For the text-containing cell, return its midpoint in [x, y] coordinate format. 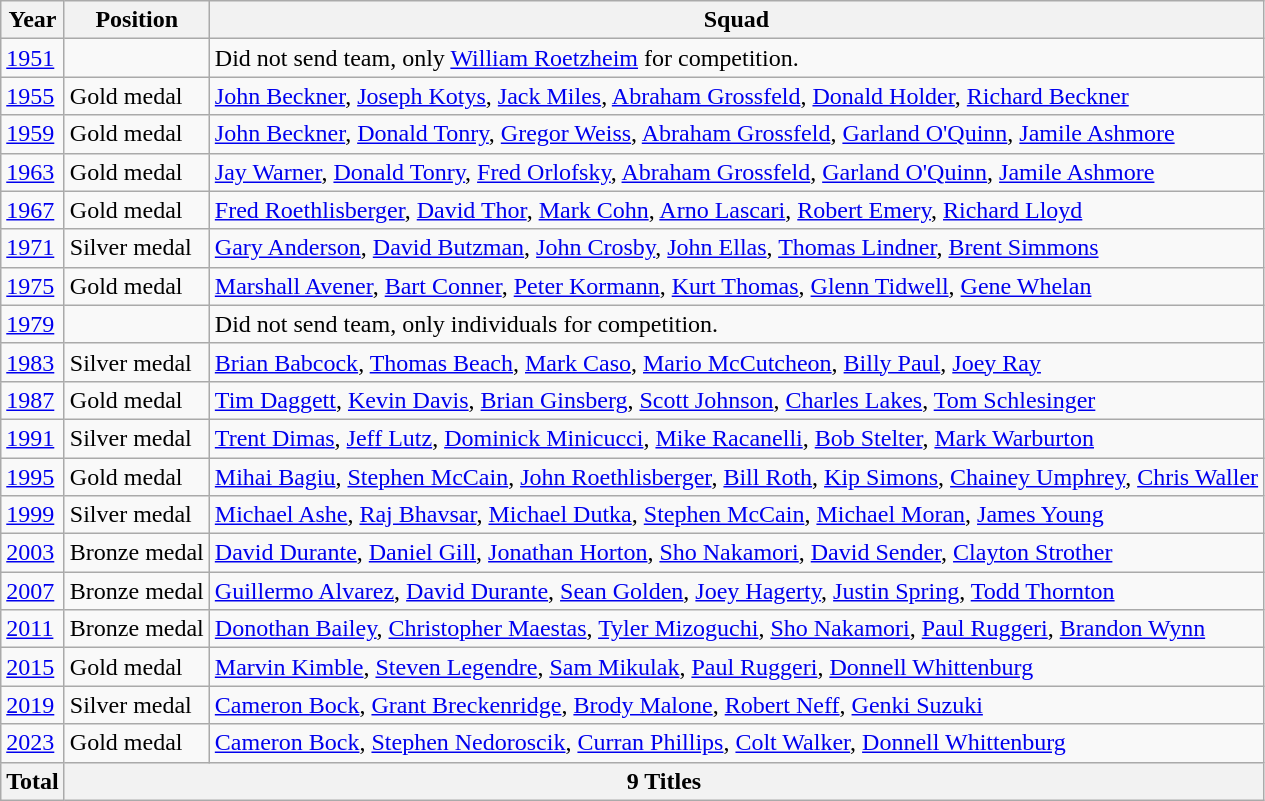
1955 [33, 96]
Cameron Bock, Grant Breckenridge, Brody Malone, Robert Neff, Genki Suzuki [736, 705]
Position [136, 20]
Gary Anderson, David Butzman, John Crosby, John Ellas, Thomas Lindner, Brent Simmons [736, 248]
Michael Ashe, Raj Bhavsar, Michael Dutka, Stephen McCain, Michael Moran, James Young [736, 515]
Brian Babcock, Thomas Beach, Mark Caso, Mario McCutcheon, Billy Paul, Joey Ray [736, 362]
Squad [736, 20]
2019 [33, 705]
2015 [33, 667]
Marvin Kimble, Steven Legendre, Sam Mikulak, Paul Ruggeri, Donnell Whittenburg [736, 667]
2007 [33, 591]
1983 [33, 362]
2003 [33, 553]
Cameron Bock, Stephen Nedoroscik, Curran Phillips, Colt Walker, Donnell Whittenburg [736, 743]
Fred Roethlisberger, David Thor, Mark Cohn, Arno Lascari, Robert Emery, Richard Lloyd [736, 210]
1991 [33, 438]
1951 [33, 58]
Did not send team, only William Roetzheim for competition. [736, 58]
Marshall Avener, Bart Conner, Peter Kormann, Kurt Thomas, Glenn Tidwell, Gene Whelan [736, 286]
John Beckner, Joseph Kotys, Jack Miles, Abraham Grossfeld, Donald Holder, Richard Beckner [736, 96]
9 Titles [664, 781]
2011 [33, 629]
2023 [33, 743]
1975 [33, 286]
1971 [33, 248]
1999 [33, 515]
1979 [33, 324]
1967 [33, 210]
1987 [33, 400]
Total [33, 781]
Did not send team, only individuals for competition. [736, 324]
Jay Warner, Donald Tonry, Fred Orlofsky, Abraham Grossfeld, Garland O'Quinn, Jamile Ashmore [736, 172]
1963 [33, 172]
Mihai Bagiu, Stephen McCain, John Roethlisberger, Bill Roth, Kip Simons, Chainey Umphrey, Chris Waller [736, 477]
1959 [33, 134]
1995 [33, 477]
Donothan Bailey, Christopher Maestas, Tyler Mizoguchi, Sho Nakamori, Paul Ruggeri, Brandon Wynn [736, 629]
John Beckner, Donald Tonry, Gregor Weiss, Abraham Grossfeld, Garland O'Quinn, Jamile Ashmore [736, 134]
Tim Daggett, Kevin Davis, Brian Ginsberg, Scott Johnson, Charles Lakes, Tom Schlesinger [736, 400]
Year [33, 20]
Trent Dimas, Jeff Lutz, Dominick Minicucci, Mike Racanelli, Bob Stelter, Mark Warburton [736, 438]
David Durante, Daniel Gill, Jonathan Horton, Sho Nakamori, David Sender, Clayton Strother [736, 553]
Guillermo Alvarez, David Durante, Sean Golden, Joey Hagerty, Justin Spring, Todd Thornton [736, 591]
